For the text-containing cell, return its midpoint in [X, Y] coordinate format. 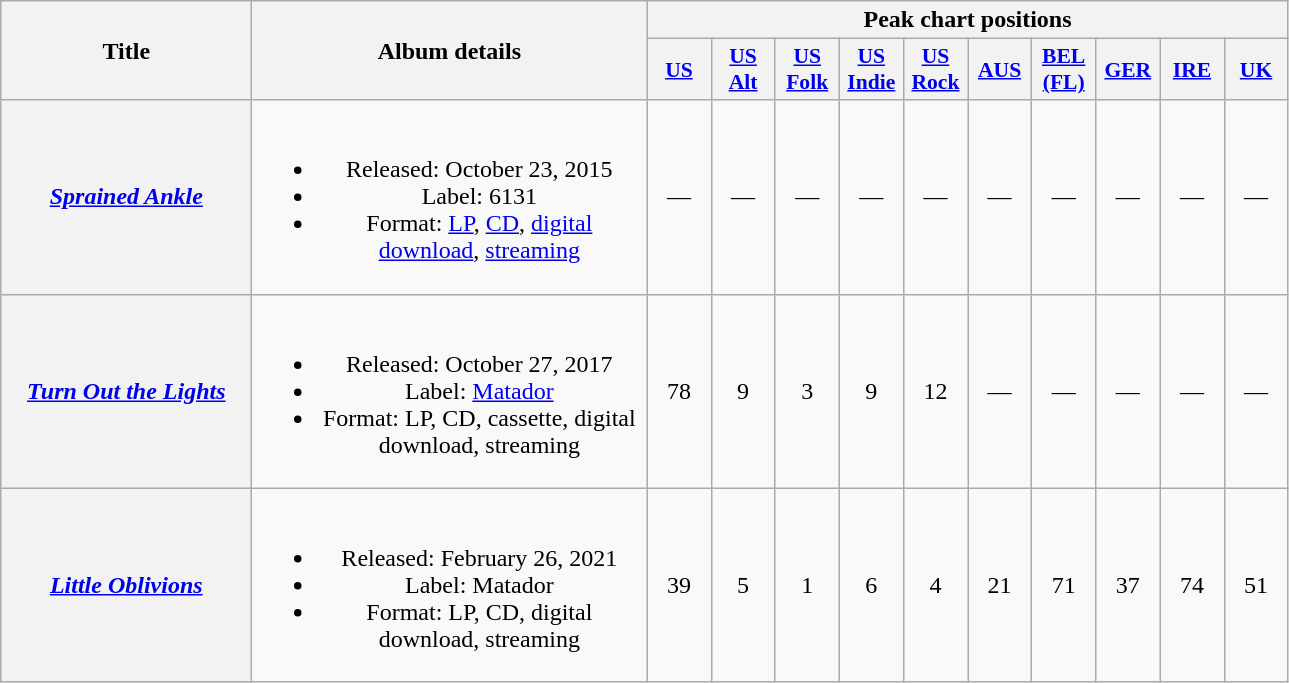
USRock [935, 70]
39 [679, 585]
1 [807, 585]
BEL(FL) [1064, 70]
4 [935, 585]
IRE [1192, 70]
71 [1064, 585]
USAlt [743, 70]
74 [1192, 585]
Album details [450, 50]
UK [1256, 70]
USIndie [871, 70]
Released: October 27, 2017Label: MatadorFormat: LP, CD, cassette, digital download, streaming [450, 391]
USFolk [807, 70]
78 [679, 391]
Released: October 23, 2015Label: 6131Format: LP, CD, digital download, streaming [450, 197]
21 [1000, 585]
37 [1128, 585]
Released: February 26, 2021Label: MatadorFormat: LP, CD, digital download, streaming [450, 585]
GER [1128, 70]
— [679, 197]
US [679, 70]
3 [807, 391]
Title [126, 50]
Turn Out the Lights [126, 391]
51 [1256, 585]
Peak chart positions [968, 20]
6 [871, 585]
5 [743, 585]
AUS [1000, 70]
Sprained Ankle [126, 197]
Little Oblivions [126, 585]
12 [935, 391]
